Search for the cell housing the specified text and yield its [x, y] center coordinate. 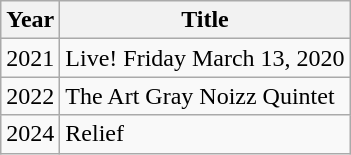
The Art Gray Noizz Quintet [205, 96]
2021 [30, 58]
Live! Friday March 13, 2020 [205, 58]
Relief [205, 134]
Title [205, 20]
2024 [30, 134]
Year [30, 20]
2022 [30, 96]
